Extract the [x, y] coordinate from the center of the cell holding the provided text.  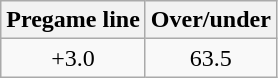
+3.0 [74, 58]
Over/under [210, 20]
63.5 [210, 58]
Pregame line [74, 20]
